Capture the cell that displays the provided text and extract its [X, Y] central coordinate. 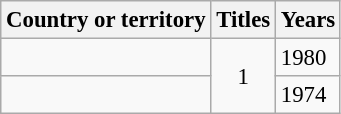
1980 [308, 58]
Years [308, 20]
1974 [308, 95]
Titles [244, 20]
Country or territory [106, 20]
1 [244, 76]
